Locate the cell with the specified text and output its [x, y] center coordinate. 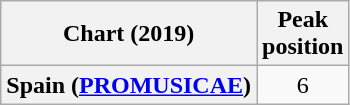
6 [303, 85]
Spain (PROMUSICAE) [129, 85]
Chart (2019) [129, 34]
Peakposition [303, 34]
